Search for the cell housing the specified text and yield its [X, Y] center coordinate. 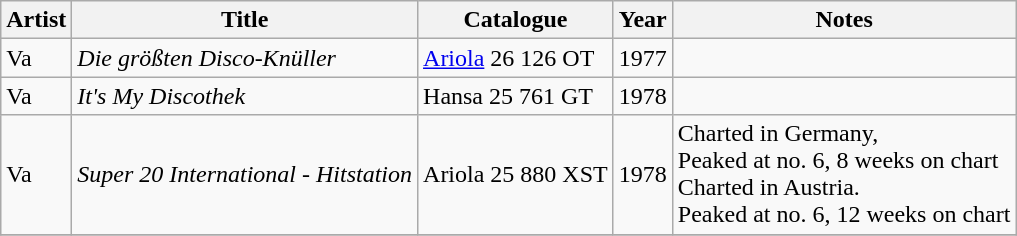
Catalogue [516, 20]
Ariola 26 126 OT [516, 58]
Notes [844, 20]
1977 [642, 58]
Artist [36, 20]
Ariola 25 880 XST [516, 174]
Charted in Germany, Peaked at no. 6, 8 weeks on chart Charted in Austria. Peaked at no. 6, 12 weeks on chart [844, 174]
Die größten Disco-Knüller [245, 58]
Year [642, 20]
Hansa 25 761 GT [516, 96]
Title [245, 20]
Super 20 International - Hitstation [245, 174]
It's My Discothek [245, 96]
